Extract the (x, y) coordinate from the center of the cell holding the provided text.  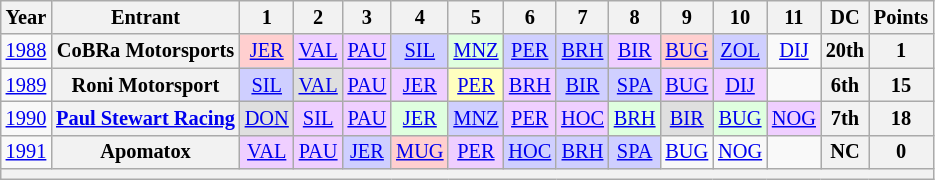
Paul Stewart Racing (146, 118)
5 (476, 17)
1988 (26, 51)
Roni Motorsport (146, 85)
Entrant (146, 17)
1991 (26, 152)
6th (845, 85)
DON (267, 118)
1990 (26, 118)
18 (901, 118)
8 (635, 17)
Points (901, 17)
6 (530, 17)
0 (901, 152)
10 (740, 17)
11 (794, 17)
NC (845, 152)
ZOL (740, 51)
CoBRa Motorsports (146, 51)
4 (420, 17)
15 (901, 85)
MUG (420, 152)
20th (845, 51)
DC (845, 17)
2 (318, 17)
9 (686, 17)
7th (845, 118)
Apomatox (146, 152)
Year (26, 17)
7 (582, 17)
1989 (26, 85)
3 (368, 17)
